Search for the cell housing the specified text and yield its (X, Y) center coordinate. 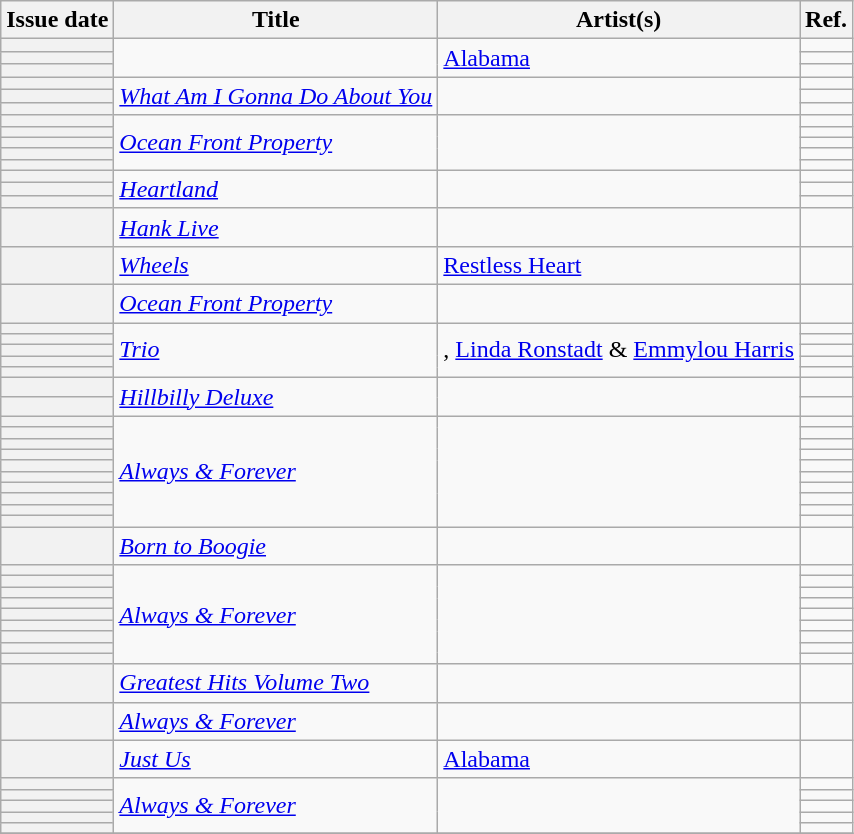
Heartland (276, 189)
Hillbilly Deluxe (276, 397)
Restless Heart (619, 265)
What Am I Gonna Do About You (276, 96)
Born to Boogie (276, 545)
Title (276, 20)
Wheels (276, 265)
Just Us (276, 759)
, Linda Ronstadt & Emmylou Harris (619, 350)
Ref. (826, 20)
Issue date (58, 20)
Greatest Hits Volume Two (276, 683)
Trio (276, 350)
Hank Live (276, 227)
Artist(s) (619, 20)
